Detect which cell encompasses the target text, then output its (X, Y) center coordinate. 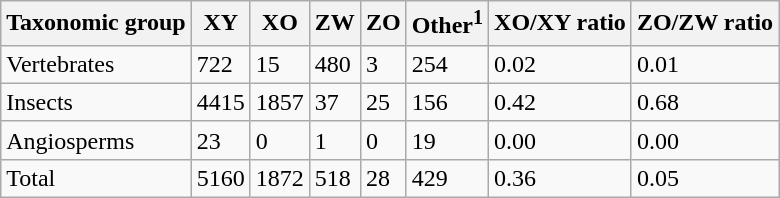
480 (334, 64)
XO/XY ratio (560, 24)
28 (383, 178)
Taxonomic group (96, 24)
4415 (220, 102)
Angiosperms (96, 140)
19 (447, 140)
Other1 (447, 24)
15 (280, 64)
ZW (334, 24)
XY (220, 24)
0.42 (560, 102)
XO (280, 24)
0.01 (704, 64)
Total (96, 178)
23 (220, 140)
1872 (280, 178)
5160 (220, 178)
ZO/ZW ratio (704, 24)
0.68 (704, 102)
25 (383, 102)
156 (447, 102)
0.05 (704, 178)
518 (334, 178)
1 (334, 140)
Insects (96, 102)
Vertebrates (96, 64)
ZO (383, 24)
1857 (280, 102)
254 (447, 64)
3 (383, 64)
722 (220, 64)
37 (334, 102)
429 (447, 178)
0.36 (560, 178)
0.02 (560, 64)
